Locate the cell with the specified text and output its (x, y) center coordinate. 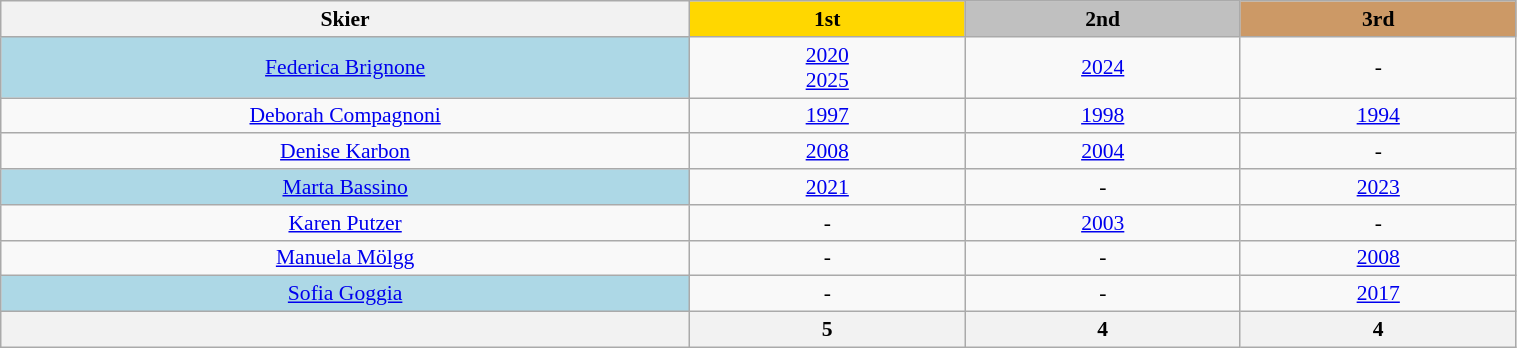
1st (828, 19)
2023 (1378, 187)
2nd (1102, 19)
2017 (1378, 294)
20202025 (828, 68)
Deborah Compagnoni (346, 116)
Karen Putzer (346, 223)
2004 (1102, 152)
2021 (828, 187)
Marta Bassino (346, 187)
Manuela Mölgg (346, 258)
Federica Brignone (346, 68)
2024 (1102, 68)
Denise Karbon (346, 152)
1997 (828, 116)
2003 (1102, 223)
Skier (346, 19)
5 (828, 330)
3rd (1378, 19)
1994 (1378, 116)
Sofia Goggia (346, 294)
1998 (1102, 116)
